From the cell containing the given text, extract its center point as (x, y) coordinate. 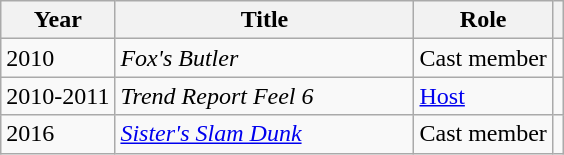
Title (264, 20)
2010 (58, 58)
2016 (58, 134)
Host (483, 96)
Year (58, 20)
Trend Report Feel 6 (264, 96)
Role (483, 20)
Fox's Butler (264, 58)
Sister's Slam Dunk (264, 134)
2010-2011 (58, 96)
